Locate the cell with the specified text and output its [X, Y] center coordinate. 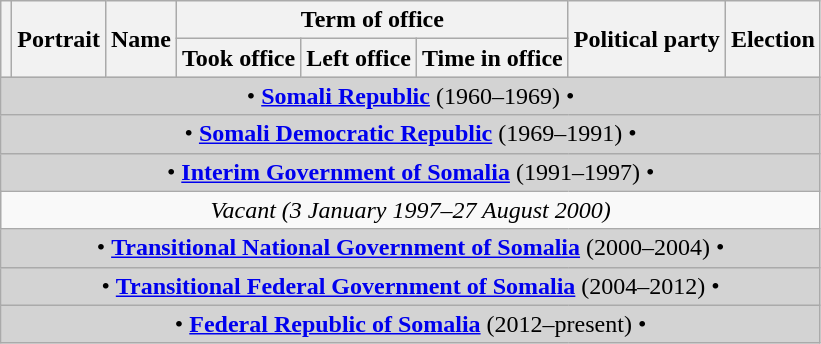
• Federal Republic of Somalia (2012–present) • [411, 324]
Portrait [59, 39]
Vacant (3 January 1997–27 August 2000) [411, 210]
• Transitional National Government of Somalia (2000–2004) • [411, 248]
Time in office [492, 58]
• Somali Democratic Republic (1969–1991) • [411, 134]
• Interim Government of Somalia (1991–1997) • [411, 172]
Left office [359, 58]
Name [140, 39]
Political party [646, 39]
Took office [239, 58]
• Transitional Federal Government of Somalia (2004–2012) • [411, 286]
• Somali Republic (1960–1969) • [411, 96]
Term of office [373, 20]
Election [772, 39]
